Determine the [x, y] coordinate at the center of the cell enclosing the given text.  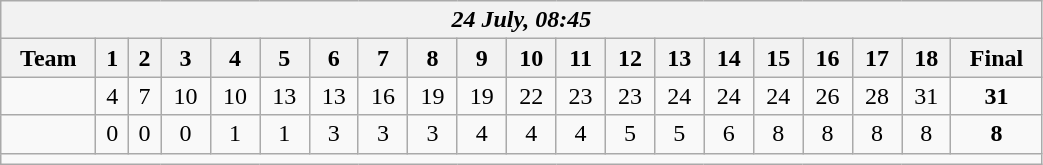
11 [580, 58]
26 [828, 96]
22 [532, 96]
17 [876, 58]
15 [778, 58]
24 July, 08:45 [522, 20]
9 [482, 58]
Team [48, 58]
Final [996, 58]
12 [630, 58]
18 [926, 58]
2 [144, 58]
28 [876, 96]
14 [728, 58]
